Detect which cell encompasses the target text, then output its (X, Y) center coordinate. 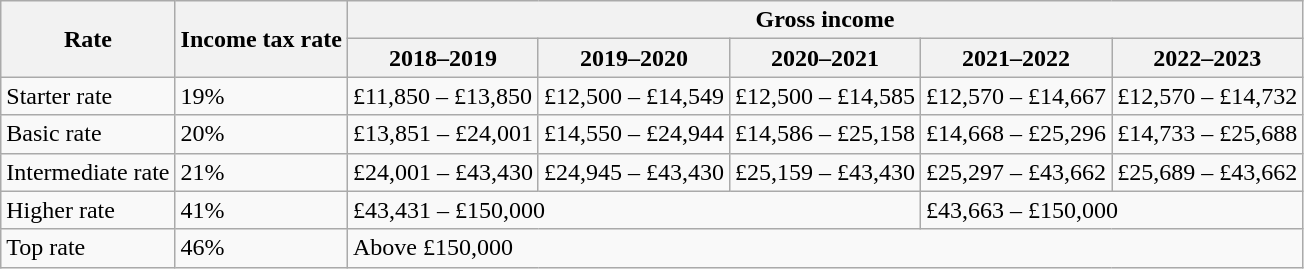
46% (261, 248)
21% (261, 172)
£25,689 – £43,662 (1208, 172)
Intermediate rate (88, 172)
Rate (88, 39)
£14,668 – £25,296 (1016, 134)
£12,570 – £14,667 (1016, 96)
Basic rate (88, 134)
41% (261, 210)
£12,500 – £14,585 (826, 96)
£14,586 – £25,158 (826, 134)
£14,550 – £24,944 (634, 134)
£12,500 – £14,549 (634, 96)
Higher rate (88, 210)
£24,001 – £43,430 (442, 172)
Top rate (88, 248)
Starter rate (88, 96)
2019–2020 (634, 58)
Gross income (824, 20)
£14,733 – £25,688 (1208, 134)
Income tax rate (261, 39)
Above £150,000 (824, 248)
19% (261, 96)
2021–2022 (1016, 58)
2020–2021 (826, 58)
£25,159 – £43,430 (826, 172)
£43,663 – £150,000 (1112, 210)
20% (261, 134)
£11,850 – £13,850 (442, 96)
£13,851 – £24,001 (442, 134)
£12,570 – £14,732 (1208, 96)
£43,431 – £150,000 (634, 210)
2022–2023 (1208, 58)
£24,945 – £43,430 (634, 172)
£25,297 – £43,662 (1016, 172)
2018–2019 (442, 58)
